Determine the [X, Y] coordinate at the center of the cell enclosing the given text.  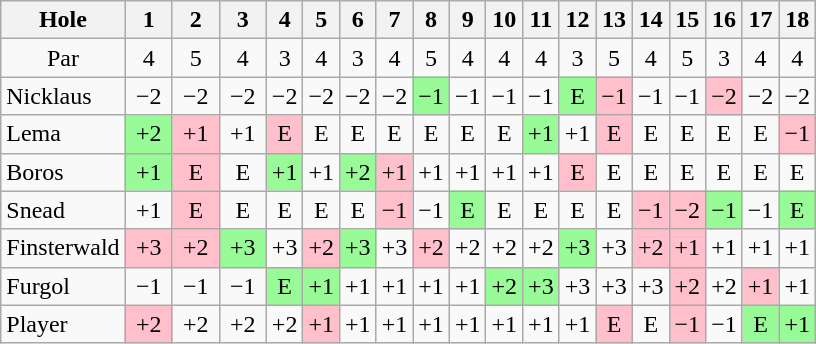
10 [504, 20]
Player [63, 324]
17 [760, 20]
12 [578, 20]
Lema [63, 134]
Finsterwald [63, 248]
Snead [63, 210]
18 [798, 20]
13 [614, 20]
2 [196, 20]
11 [542, 20]
Hole [63, 20]
9 [468, 20]
Furgol [63, 286]
16 [724, 20]
15 [688, 20]
Par [63, 58]
8 [432, 20]
1 [148, 20]
Boros [63, 172]
Nicklaus [63, 96]
7 [394, 20]
14 [650, 20]
6 [358, 20]
